Search for the cell housing the specified text and yield its [x, y] center coordinate. 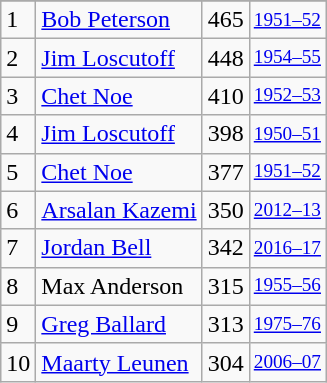
1952–53 [287, 96]
1975–76 [287, 324]
10 [18, 362]
8 [18, 286]
Maarty Leunen [119, 362]
Jordan Bell [119, 248]
Max Anderson [119, 286]
2016–17 [287, 248]
1954–55 [287, 58]
465 [226, 20]
9 [18, 324]
5 [18, 172]
313 [226, 324]
2012–13 [287, 210]
Bob Peterson [119, 20]
4 [18, 134]
1 [18, 20]
315 [226, 286]
410 [226, 96]
1950–51 [287, 134]
350 [226, 210]
Greg Ballard [119, 324]
398 [226, 134]
377 [226, 172]
2006–07 [287, 362]
304 [226, 362]
7 [18, 248]
6 [18, 210]
Arsalan Kazemi [119, 210]
3 [18, 96]
448 [226, 58]
2 [18, 58]
1955–56 [287, 286]
342 [226, 248]
